Detect which cell encompasses the target text, then output its [x, y] center coordinate. 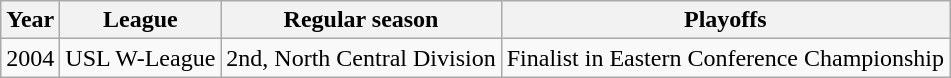
2004 [30, 58]
2nd, North Central Division [361, 58]
League [140, 20]
USL W-League [140, 58]
Finalist in Eastern Conference Championship [725, 58]
Playoffs [725, 20]
Year [30, 20]
Regular season [361, 20]
